Capture the cell that displays the provided text and extract its [X, Y] central coordinate. 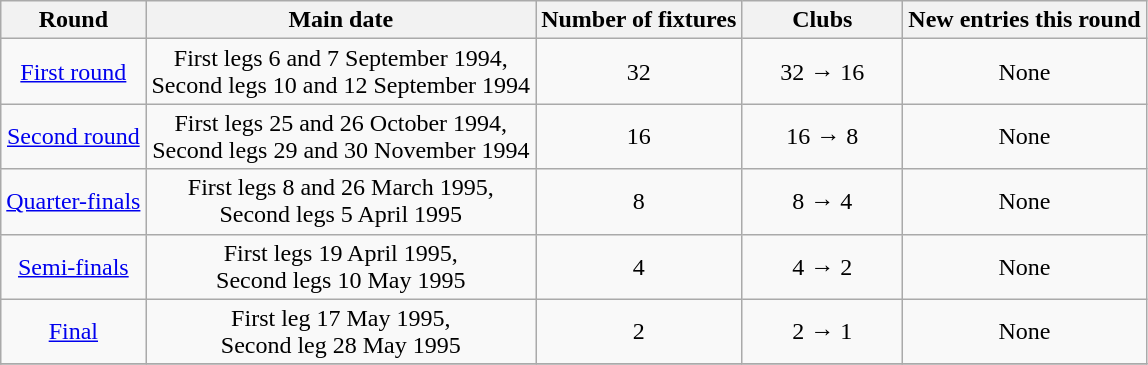
First legs 8 and 26 March 1995,Second legs 5 April 1995 [341, 202]
32 → 16 [822, 72]
First legs 19 April 1995,Second legs 10 May 1995 [341, 266]
4 → 2 [822, 266]
First round [74, 72]
Clubs [822, 20]
Second round [74, 136]
16 [639, 136]
Quarter-finals [74, 202]
First legs 25 and 26 October 1994,Second legs 29 and 30 November 1994 [341, 136]
32 [639, 72]
New entries this round [1024, 20]
Final [74, 332]
8 → 4 [822, 202]
Semi-finals [74, 266]
First leg 17 May 1995,Second leg 28 May 1995 [341, 332]
2 → 1 [822, 332]
8 [639, 202]
First legs 6 and 7 September 1994,Second legs 10 and 12 September 1994 [341, 72]
Number of fixtures [639, 20]
16 → 8 [822, 136]
4 [639, 266]
Round [74, 20]
2 [639, 332]
Main date [341, 20]
